Scan for the cell matching the given text and deliver its (X, Y) coordinate at center. 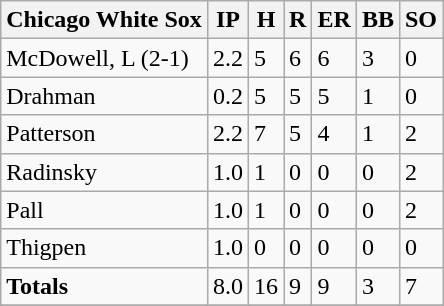
Drahman (104, 96)
8.0 (228, 286)
McDowell, L (2-1) (104, 58)
Patterson (104, 134)
ER (334, 20)
Thigpen (104, 248)
Chicago White Sox (104, 20)
Pall (104, 210)
BB (378, 20)
16 (266, 286)
Totals (104, 286)
0.2 (228, 96)
H (266, 20)
R (298, 20)
IP (228, 20)
SO (420, 20)
Radinsky (104, 172)
4 (334, 134)
